Determine the [x, y] coordinate at the center of the cell enclosing the given text.  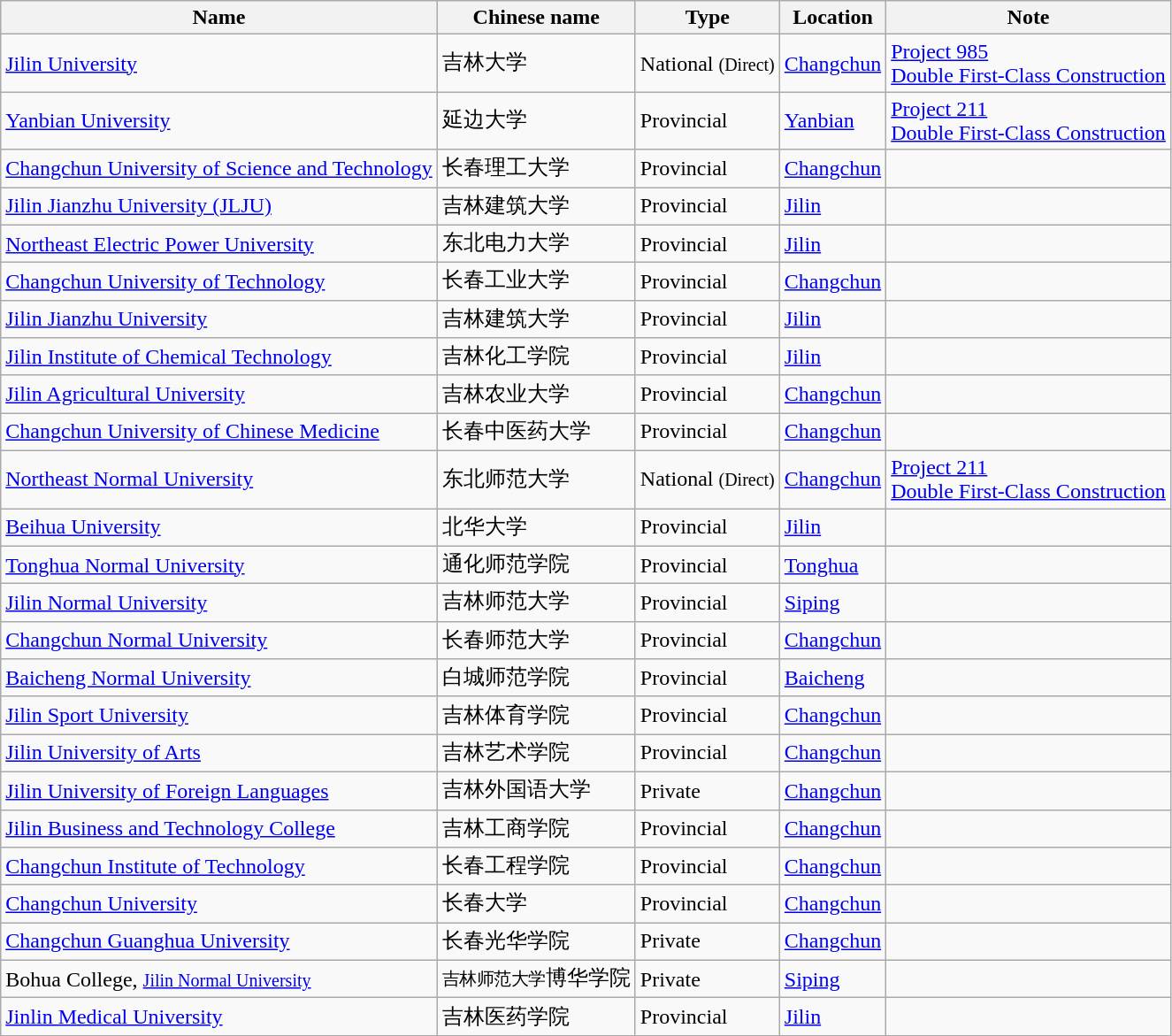
Baicheng Normal University [219, 678]
长春工程学院 [536, 867]
吉林艺术学院 [536, 754]
Jilin Institute of Chemical Technology [219, 357]
吉林化工学院 [536, 357]
Location [832, 18]
Changchun University of Science and Technology [219, 168]
东北师范大学 [536, 480]
吉林师范大学博华学院 [536, 978]
Baicheng [832, 678]
长春大学 [536, 904]
Jilin University [219, 64]
Jilin Agricultural University [219, 395]
Type [708, 18]
白城师范学院 [536, 678]
延边大学 [536, 120]
东北电力大学 [536, 244]
吉林医药学院 [536, 1017]
Tonghua [832, 564]
Jilin Jianzhu University (JLJU) [219, 207]
长春工业大学 [536, 281]
Changchun University of Chinese Medicine [219, 432]
Northeast Electric Power University [219, 244]
长春理工大学 [536, 168]
Yanbian [832, 120]
吉林大学 [536, 64]
Bohua College, Jilin Normal University [219, 978]
Chinese name [536, 18]
北华大学 [536, 527]
Changchun University [219, 904]
长春师范大学 [536, 641]
Project 985Double First-Class Construction [1029, 64]
Beihua University [219, 527]
Jilin Jianzhu University [219, 318]
Name [219, 18]
Yanbian University [219, 120]
Changchun Normal University [219, 641]
通化师范学院 [536, 564]
Jilin Business and Technology College [219, 828]
Jilin Sport University [219, 715]
Jilin Normal University [219, 603]
Jilin University of Foreign Languages [219, 791]
Changchun Guanghua University [219, 941]
Changchun Institute of Technology [219, 867]
Jilin University of Arts [219, 754]
长春光华学院 [536, 941]
吉林工商学院 [536, 828]
Tonghua Normal University [219, 564]
吉林农业大学 [536, 395]
吉林师范大学 [536, 603]
吉林体育学院 [536, 715]
Jinlin Medical University [219, 1017]
吉林外国语大学 [536, 791]
Changchun University of Technology [219, 281]
长春中医药大学 [536, 432]
Note [1029, 18]
Northeast Normal University [219, 480]
